Return the (x, y) coordinate for the center point of the cell that contains the specified text.  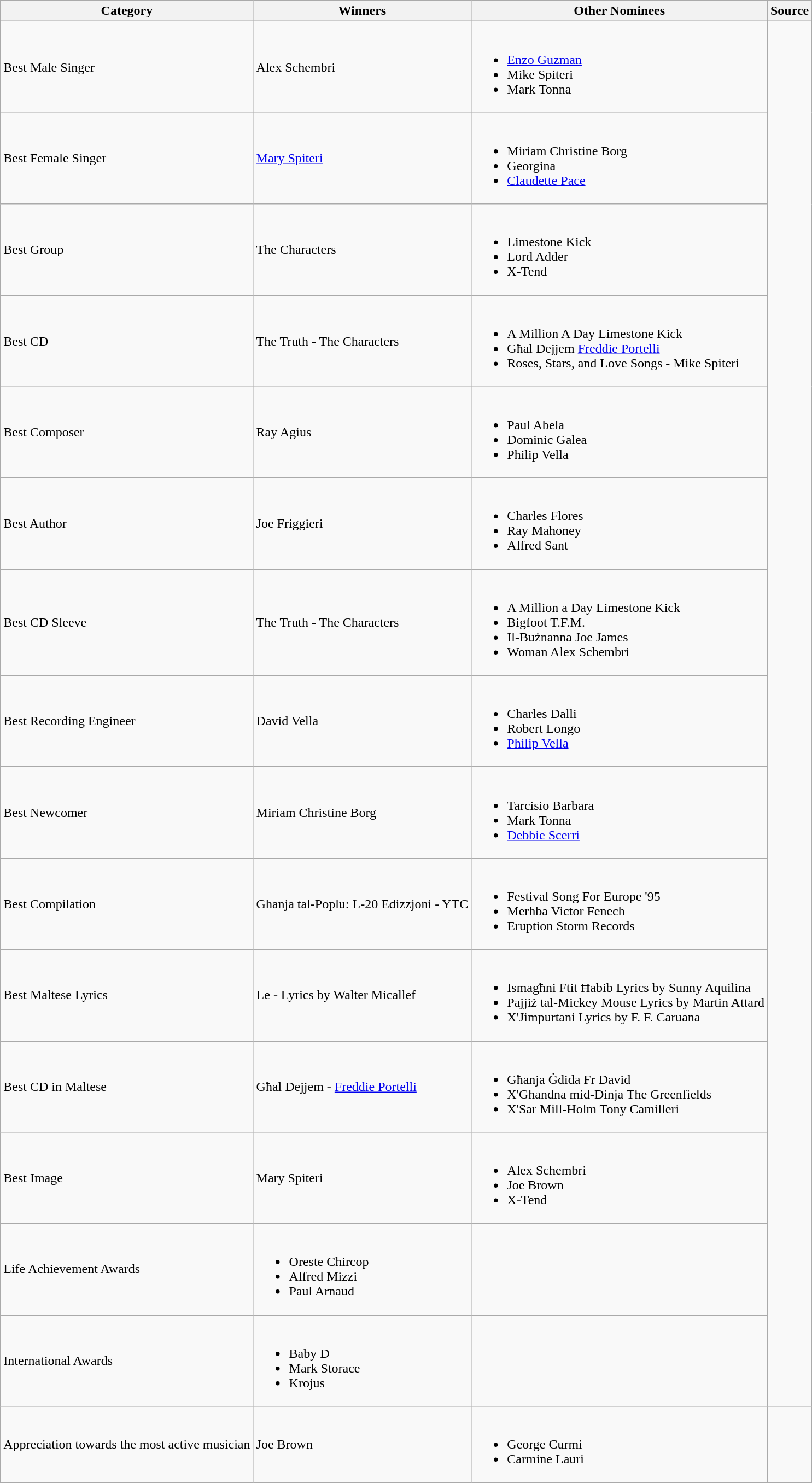
Joe Friggieri (362, 524)
The Characters (362, 249)
Best CD in Maltese (127, 1087)
Ismagħni Ftit Ħabib Lyrics by Sunny AquilinaPajjiż tal-Mickey Mouse Lyrics by Martin AttardX'Jimpurtani Lyrics by F. F. Caruana (620, 995)
Alex Schembri (362, 67)
Tarcisio BarbaraMark TonnaDebbie Scerri (620, 813)
Għanja tal-Poplu: L-20 Edizzjoni - YTC (362, 903)
Ray Agius (362, 432)
David Vella (362, 721)
A Million a Day Limestone KickBigfoot T.F.M.Il-Bużnanna Joe JamesWoman Alex Schembri (620, 622)
Le - Lyrics by Walter Micallef (362, 995)
Best Group (127, 249)
International Awards (127, 1361)
Other Nominees (620, 11)
Life Achievement Awards (127, 1270)
Paul AbelaDominic GaleaPhilip Vella (620, 432)
Source (790, 11)
Miriam Christine BorgGeorginaClaudette Pace (620, 159)
Best CD (127, 341)
Enzo GuzmanMike SpiteriMark Tonna (620, 67)
Best Compilation (127, 903)
A Million A Day Limestone KickGħal Dejjem Freddie PortelliRoses, Stars, and Love Songs - Mike Spiteri (620, 341)
Charles FloresRay MahoneyAlfred Sant (620, 524)
George CurmiCarmine Lauri (620, 1445)
Baby DMark StoraceKrojus (362, 1361)
Best Maltese Lyrics (127, 995)
Category (127, 11)
Best Image (127, 1178)
Limestone KickLord AdderX-Tend (620, 249)
Best Newcomer (127, 813)
Best Male Singer (127, 67)
Best Composer (127, 432)
Best CD Sleeve (127, 622)
Għal Dejjem - Freddie Portelli (362, 1087)
Best Recording Engineer (127, 721)
Għanja Ġdida Fr DavidX'Għandna mid-Dinja The GreenfieldsX'Sar Mill-Ħolm Tony Camilleri (620, 1087)
Winners (362, 11)
Joe Brown (362, 1445)
Festival Song For Europe '95Merħba Victor FenechEruption Storm Records (620, 903)
Appreciation towards the most active musician (127, 1445)
Best Female Singer (127, 159)
Oreste ChircopAlfred MizziPaul Arnaud (362, 1270)
Best Author (127, 524)
Miriam Christine Borg (362, 813)
Charles DalliRobert LongoPhilip Vella (620, 721)
Alex SchembriJoe BrownX-Tend (620, 1178)
